Scan for the cell matching the given text and deliver its [x, y] coordinate at center. 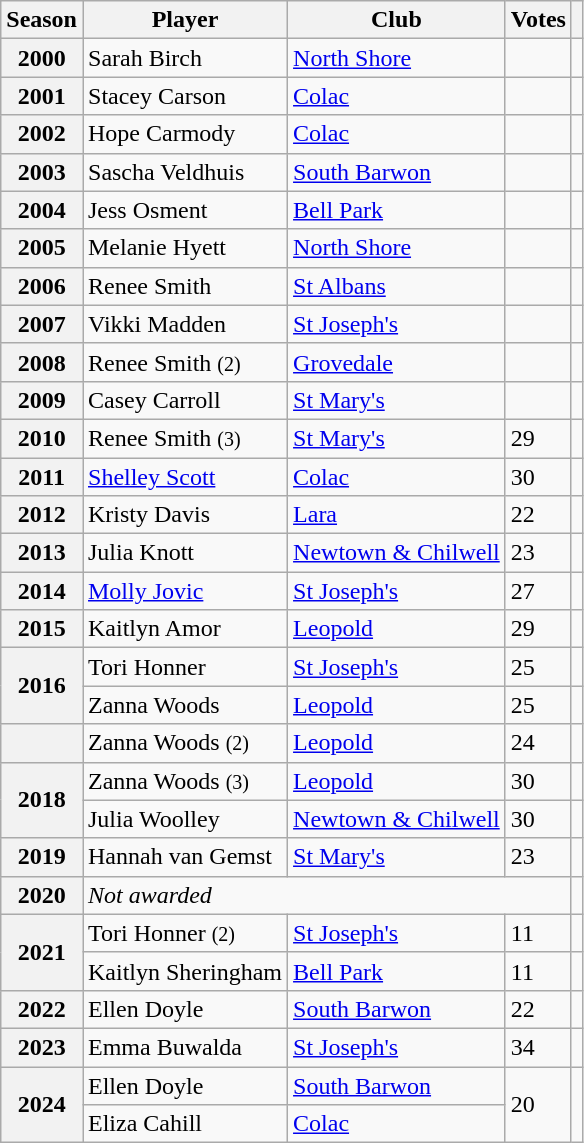
2012 [42, 515]
Hope Carmody [184, 134]
Stacey Carson [184, 96]
Casey Carroll [184, 400]
Season [42, 20]
Renee Smith (3) [184, 438]
2004 [42, 210]
2021 [42, 952]
Player [184, 20]
Molly Jovic [184, 591]
Sarah Birch [184, 58]
Shelley Scott [184, 477]
2002 [42, 134]
2013 [42, 553]
20 [538, 1104]
Jess Osment [184, 210]
2022 [42, 1009]
2008 [42, 362]
Zanna Woods (2) [184, 743]
Zanna Woods [184, 705]
Tori Honner [184, 667]
2023 [42, 1047]
2009 [42, 400]
2015 [42, 629]
2000 [42, 58]
Votes [538, 20]
2011 [42, 477]
Kristy Davis [184, 515]
Not awarded [326, 895]
Kaitlyn Sheringham [184, 971]
Sascha Veldhuis [184, 172]
2006 [42, 286]
Tori Honner (2) [184, 933]
Kaitlyn Amor [184, 629]
34 [538, 1047]
Melanie Hyett [184, 248]
2010 [42, 438]
Julia Woolley [184, 819]
2018 [42, 800]
Renee Smith [184, 286]
Zanna Woods (3) [184, 781]
2016 [42, 686]
Hannah van Gemst [184, 857]
St Albans [397, 286]
2019 [42, 857]
2007 [42, 324]
Julia Knott [184, 553]
27 [538, 591]
24 [538, 743]
Emma Buwalda [184, 1047]
Vikki Madden [184, 324]
2003 [42, 172]
Grovedale [397, 362]
2014 [42, 591]
2005 [42, 248]
Lara [397, 515]
Club [397, 20]
Renee Smith (2) [184, 362]
2024 [42, 1104]
Eliza Cahill [184, 1124]
2020 [42, 895]
2001 [42, 96]
